Locate the cell with the specified text and output its [x, y] center coordinate. 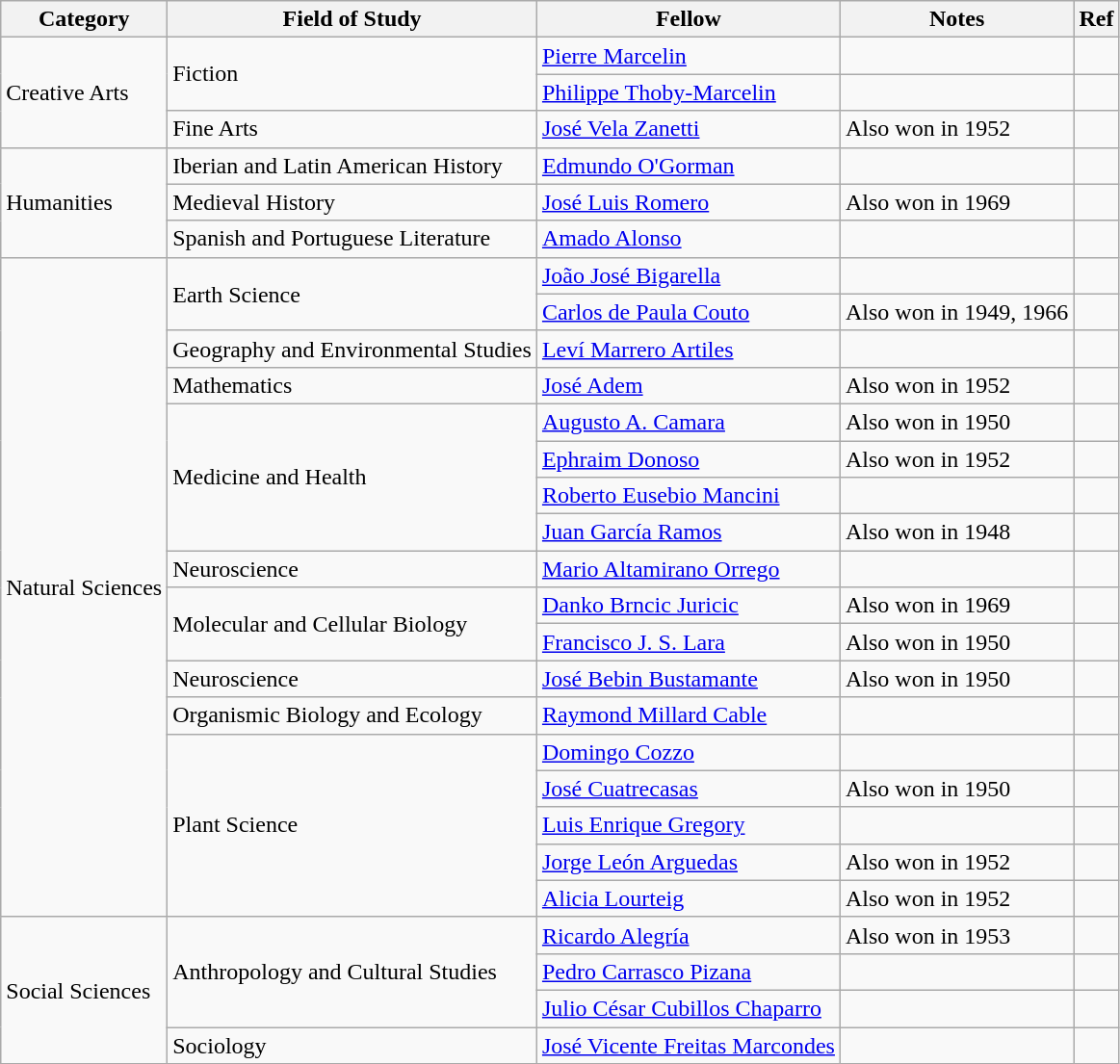
Ephraim Donoso [688, 459]
Organismic Biology and Ecology [352, 715]
Francisco J. S. Lara [688, 642]
Humanities [85, 202]
Geography and Environmental Studies [352, 349]
Category [85, 19]
Alicia Lourteig [688, 898]
Also won in 1949, 1966 [956, 312]
Sociology [352, 1045]
Domingo Cozzo [688, 752]
Pedro Carrasco Pizana [688, 972]
José Vicente Freitas Marcondes [688, 1045]
Fiction [352, 74]
Field of Study [352, 19]
Raymond Millard Cable [688, 715]
Fellow [688, 19]
Also won in 1948 [956, 532]
Ricardo Alegría [688, 935]
João José Bigarella [688, 275]
José Vela Zanetti [688, 129]
Carlos de Paula Couto [688, 312]
Iberian and Latin American History [352, 166]
Leví Marrero Artiles [688, 349]
José Cuatrecasas [688, 789]
Philippe Thoby-Marcelin [688, 92]
Molecular and Cellular Biology [352, 624]
Ref [1096, 19]
Mathematics [352, 385]
Edmundo O'Gorman [688, 166]
José Adem [688, 385]
Earth Science [352, 294]
Roberto Eusebio Mancini [688, 496]
Notes [956, 19]
Social Sciences [85, 990]
Medicine and Health [352, 477]
Danko Brncic Juricic [688, 606]
Natural Sciences [85, 587]
Jorge León Arguedas [688, 862]
José Bebin Bustamante [688, 679]
Spanish and Portuguese Literature [352, 239]
Medieval History [352, 202]
Augusto A. Camara [688, 422]
Juan García Ramos [688, 532]
Luis Enrique Gregory [688, 825]
Amado Alonso [688, 239]
Creative Arts [85, 92]
Plant Science [352, 825]
Anthropology and Cultural Studies [352, 972]
Fine Arts [352, 129]
Julio César Cubillos Chaparro [688, 1008]
José Luis Romero [688, 202]
Pierre Marcelin [688, 56]
Also won in 1953 [956, 935]
Mario Altamirano Orrego [688, 569]
